Return the (X, Y) coordinate for the center point of the cell that contains the specified text.  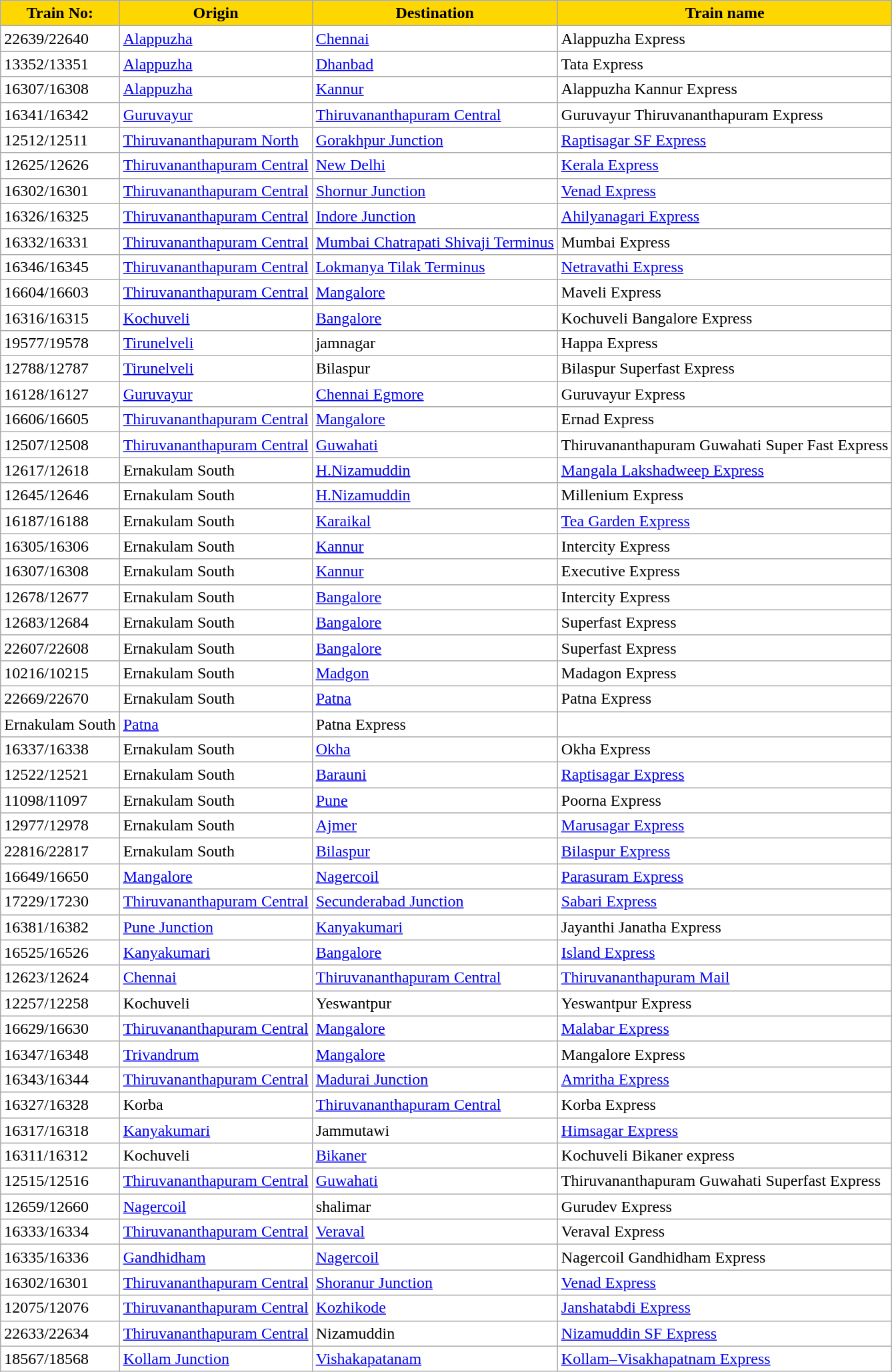
Shoranur Junction (435, 1283)
12512/12511 (60, 140)
Pune (435, 800)
16333/16334 (60, 1232)
16346/16345 (60, 267)
Veraval Express (725, 1232)
Thiruvananthapuram North (216, 140)
Secunderabad Junction (435, 902)
16311/16312 (60, 1156)
16317/16318 (60, 1131)
16347/16348 (60, 1054)
Sabari Express (725, 902)
16128/16127 (60, 394)
10216/10215 (60, 673)
12659/12660 (60, 1207)
Happa Express (725, 344)
Nizamuddin SF Express (725, 1333)
Shornur Junction (435, 191)
Himsagar Express (725, 1131)
Trivandrum (216, 1054)
Poorna Express (725, 800)
Guruvayur Thiruvananthapuram Express (725, 115)
Raptisagar SF Express (725, 140)
12522/12521 (60, 775)
Guruvayur Express (725, 394)
12788/12787 (60, 369)
16337/16338 (60, 750)
22669/22670 (60, 698)
16604/16603 (60, 292)
Marusagar Express (725, 826)
12617/12618 (60, 470)
Pune Junction (216, 927)
Thiruvananthapuram Mail (725, 978)
Jayanthi Janatha Express (725, 927)
Maveli Express (725, 292)
Janshatabdi Express (725, 1308)
Kochuveli Bikaner express (725, 1156)
Kerala Express (725, 165)
Train No: (60, 13)
16629/16630 (60, 1028)
Korba (216, 1105)
12977/12978 (60, 826)
Mangala Lakshadweep Express (725, 470)
Malabar Express (725, 1028)
Lokmanya Tilak Terminus (435, 267)
16326/16325 (60, 216)
Jammutawi (435, 1131)
Ernad Express (725, 420)
16341/16342 (60, 115)
Raptisagar Express (725, 775)
jamnagar (435, 344)
12625/12626 (60, 165)
Executive Express (725, 572)
Origin (216, 13)
Nizamuddin (435, 1333)
12623/12624 (60, 978)
Gurudev Express (725, 1207)
12075/12076 (60, 1308)
Nagercoil Gandhidham Express (725, 1257)
Tea Garden Express (725, 521)
22816/22817 (60, 851)
12257/12258 (60, 1003)
16332/16331 (60, 241)
Ajmer (435, 826)
Bikaner (435, 1156)
16649/16650 (60, 876)
Destination (435, 13)
Kollam–Visakhapatnam Express (725, 1359)
Parasuram Express (725, 876)
Madgon (435, 673)
16525/16526 (60, 952)
16343/16344 (60, 1079)
New Delhi (435, 165)
Yeswantpur (435, 1003)
16381/16382 (60, 927)
Okha (435, 750)
Ahilyanagari Express (725, 216)
Barauni (435, 775)
16305/16306 (60, 546)
Bilaspur Superfast Express (725, 369)
Korba Express (725, 1105)
Kozhikode (435, 1308)
Madurai Junction (435, 1079)
Alappuzha Express (725, 39)
Thiruvananthapuram Guwahati Super Fast Express (725, 445)
Island Express (725, 952)
Yeswantpur Express (725, 1003)
Gorakhpur Junction (435, 140)
Veraval (435, 1232)
Tata Express (725, 64)
Millenium Express (725, 496)
Chennai Egmore (435, 394)
Vishakapatanam (435, 1359)
Alappuzha Kannur Express (725, 89)
22639/22640 (60, 39)
Mangalore Express (725, 1054)
16316/16315 (60, 318)
12683/12684 (60, 622)
18567/18568 (60, 1359)
12645/12646 (60, 496)
16187/16188 (60, 521)
13352/13351 (60, 64)
12507/12508 (60, 445)
Kollam Junction (216, 1359)
17229/17230 (60, 902)
16335/16336 (60, 1257)
Gandhidham (216, 1257)
Okha Express (725, 750)
Mumbai Express (725, 241)
12678/12677 (60, 597)
Madagon Express (725, 673)
Karaikal (435, 521)
Netravathi Express (725, 267)
Dhanbad (435, 64)
Amritha Express (725, 1079)
16606/16605 (60, 420)
19577/19578 (60, 344)
22607/22608 (60, 648)
shalimar (435, 1207)
Bilaspur Express (725, 851)
Train name (725, 13)
Kochuveli Bangalore Express (725, 318)
Thiruvananthapuram Guwahati Superfast Express (725, 1181)
11098/11097 (60, 800)
22633/22634 (60, 1333)
16327/16328 (60, 1105)
12515/12516 (60, 1181)
Indore Junction (435, 216)
Mumbai Chatrapati Shivaji Terminus (435, 241)
